Extract the [x, y] coordinate from the center of the cell holding the provided text.  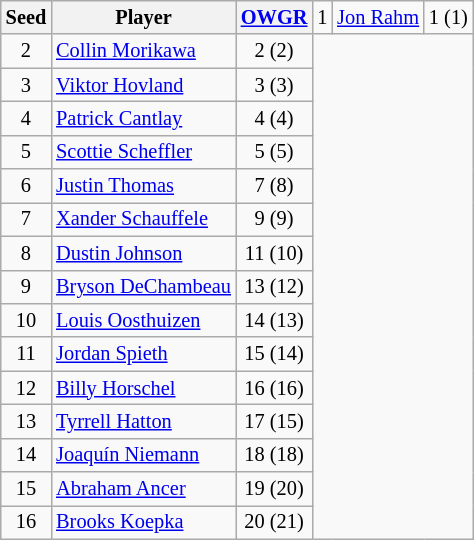
16 [26, 522]
14 [26, 455]
15 [26, 489]
18 (18) [274, 455]
12 [26, 388]
8 [26, 253]
1 (1) [448, 17]
2 (2) [274, 51]
3 (3) [274, 85]
Justin Thomas [144, 186]
Joaquín Niemann [144, 455]
6 [26, 186]
4 [26, 118]
9 [26, 287]
4 (4) [274, 118]
Tyrrell Hatton [144, 421]
Louis Oosthuizen [144, 320]
Abraham Ancer [144, 489]
Seed [26, 17]
Billy Horschel [144, 388]
Brooks Koepka [144, 522]
Bryson DeChambeau [144, 287]
11 (10) [274, 253]
OWGR [274, 17]
14 (13) [274, 320]
Scottie Scheffler [144, 152]
3 [26, 85]
Jon Rahm [378, 17]
7 (8) [274, 186]
Patrick Cantlay [144, 118]
13 (12) [274, 287]
Jordan Spieth [144, 354]
2 [26, 51]
13 [26, 421]
Player [144, 17]
7 [26, 219]
20 (21) [274, 522]
16 (16) [274, 388]
5 [26, 152]
Dustin Johnson [144, 253]
10 [26, 320]
5 (5) [274, 152]
11 [26, 354]
15 (14) [274, 354]
17 (15) [274, 421]
Xander Schauffele [144, 219]
1 [322, 17]
Viktor Hovland [144, 85]
9 (9) [274, 219]
19 (20) [274, 489]
Collin Morikawa [144, 51]
